Pinpoint the cell where the given text exists, returning its (X, Y) midpoint coordinate. 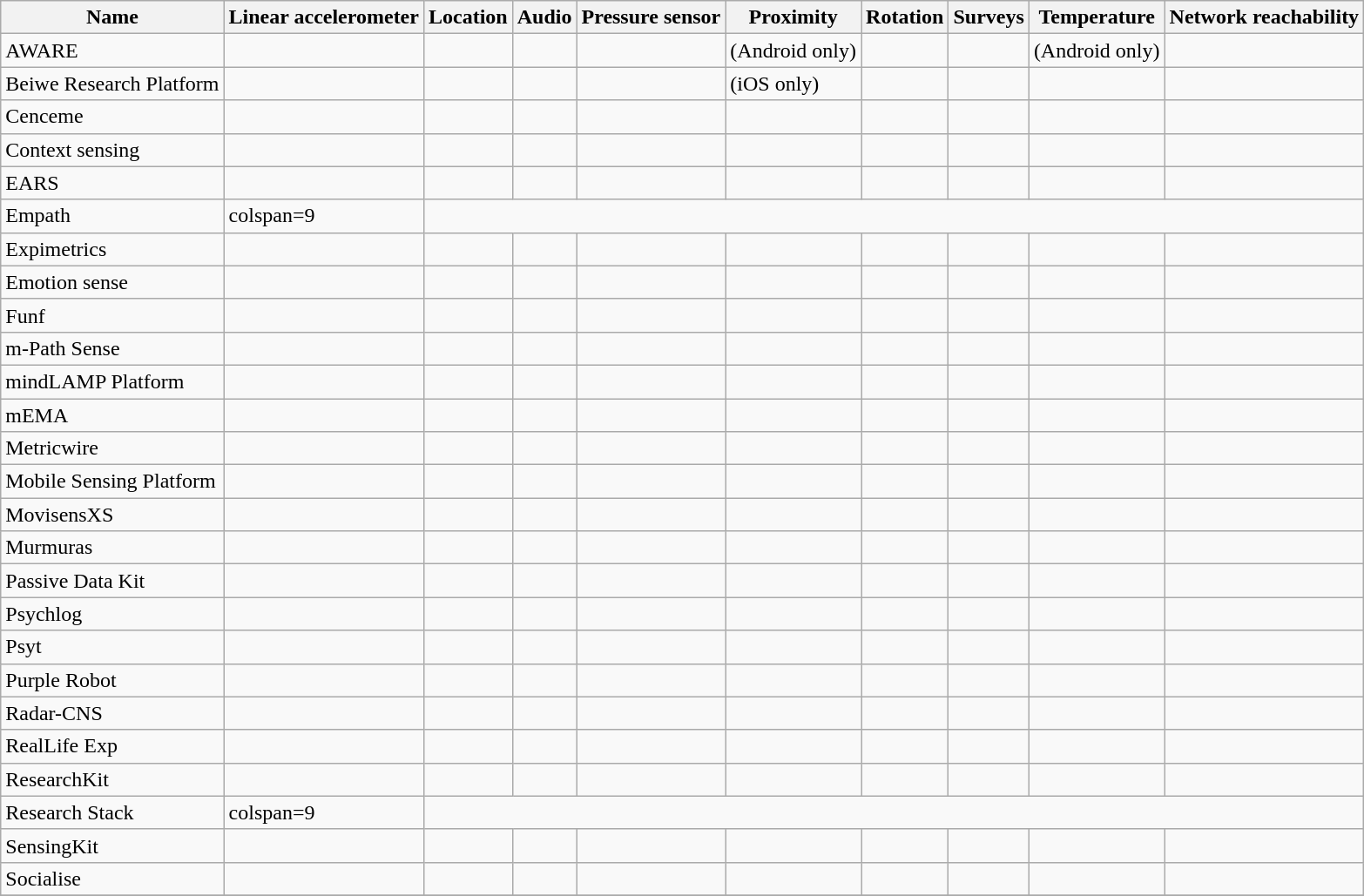
Temperature (1097, 17)
Socialise (112, 879)
Purple Robot (112, 680)
Proximity (793, 17)
ResearchKit (112, 779)
EARS (112, 183)
Expimetrics (112, 249)
Emotion sense (112, 282)
Name (112, 17)
Context sensing (112, 150)
m-Path Sense (112, 348)
Passive Data Kit (112, 581)
mEMA (112, 415)
Psyt (112, 647)
AWARE (112, 51)
Metricwire (112, 448)
mindLAMP Platform (112, 381)
Psychlog (112, 614)
Pressure sensor (652, 17)
SensingKit (112, 845)
Linear accelerometer (324, 17)
Mobile Sensing Platform (112, 482)
Surveys (989, 17)
Rotation (905, 17)
Radar-CNS (112, 713)
Research Stack (112, 812)
Empath (112, 216)
Beiwe Research Platform (112, 84)
Funf (112, 315)
(iOS only) (793, 84)
MovisensXS (112, 515)
Network reachability (1265, 17)
Cenceme (112, 117)
RealLife Exp (112, 746)
Location (468, 17)
Murmuras (112, 548)
Audio (544, 17)
